Identify which cell holds the provided text, then report its [X, Y] central coordinate. 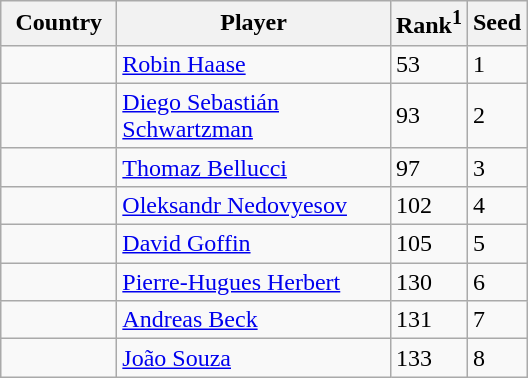
3 [496, 167]
133 [428, 358]
Seed [496, 24]
4 [496, 205]
130 [428, 282]
102 [428, 205]
93 [428, 116]
Country [59, 24]
7 [496, 320]
97 [428, 167]
2 [496, 116]
Player [254, 24]
João Souza [254, 358]
Thomaz Bellucci [254, 167]
5 [496, 244]
105 [428, 244]
Rank1 [428, 24]
Diego Sebastián Schwartzman [254, 116]
Robin Haase [254, 64]
1 [496, 64]
David Goffin [254, 244]
6 [496, 282]
Pierre-Hugues Herbert [254, 282]
Oleksandr Nedovyesov [254, 205]
53 [428, 64]
Andreas Beck [254, 320]
8 [496, 358]
131 [428, 320]
